For the text-containing cell, return its midpoint in [x, y] coordinate format. 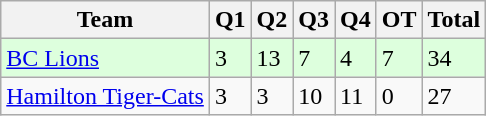
Total [454, 20]
34 [454, 58]
10 [314, 96]
OT [399, 20]
27 [454, 96]
Q1 [230, 20]
Team [106, 20]
13 [272, 58]
Q4 [356, 20]
Hamilton Tiger-Cats [106, 96]
BC Lions [106, 58]
11 [356, 96]
0 [399, 96]
Q3 [314, 20]
Q2 [272, 20]
4 [356, 58]
